Detect which cell encompasses the target text, then output its [x, y] center coordinate. 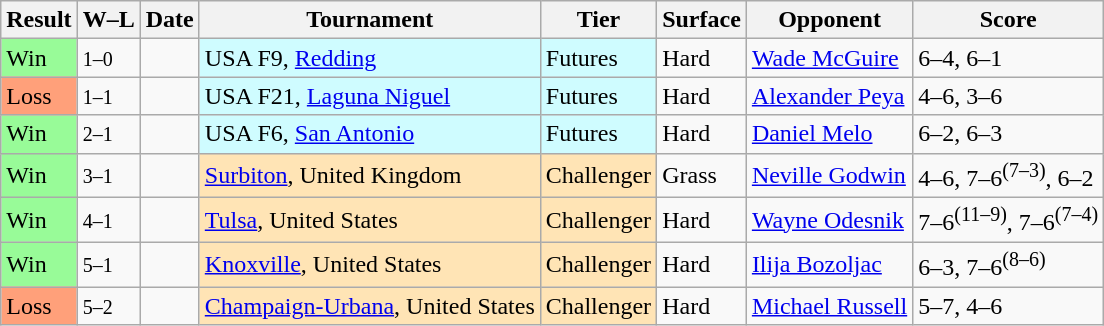
Michael Russell [829, 306]
7–6(11–9), 7–6(7–4) [1008, 220]
USA F6, San Antonio [370, 134]
Score [1008, 20]
1–1 [108, 96]
Alexander Peya [829, 96]
W–L [108, 20]
Wade McGuire [829, 58]
1–0 [108, 58]
Date [170, 20]
Surface [702, 20]
Tier [598, 20]
Tulsa, United States [370, 220]
4–1 [108, 220]
5–1 [108, 264]
Neville Godwin [829, 176]
5–2 [108, 306]
Wayne Odesnik [829, 220]
2–1 [108, 134]
Daniel Melo [829, 134]
Surbiton, United Kingdom [370, 176]
Grass [702, 176]
3–1 [108, 176]
4–6, 3–6 [1008, 96]
6–3, 7–6(8–6) [1008, 264]
5–7, 4–6 [1008, 306]
USA F21, Laguna Niguel [370, 96]
Opponent [829, 20]
Ilija Bozoljac [829, 264]
Result [39, 20]
4–6, 7–6(7–3), 6–2 [1008, 176]
6–4, 6–1 [1008, 58]
Knoxville, United States [370, 264]
USA F9, Redding [370, 58]
Tournament [370, 20]
6–2, 6–3 [1008, 134]
Champaign-Urbana, United States [370, 306]
